Return the (X, Y) coordinate for the center point of the cell that contains the specified text.  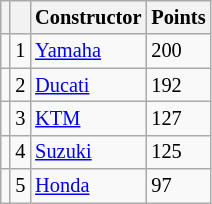
2 (20, 85)
Honda (88, 186)
125 (178, 152)
97 (178, 186)
3 (20, 118)
Suzuki (88, 152)
4 (20, 152)
KTM (88, 118)
Ducati (88, 85)
5 (20, 186)
Yamaha (88, 51)
192 (178, 85)
127 (178, 118)
Points (178, 17)
Constructor (88, 17)
1 (20, 51)
200 (178, 51)
